Capture the cell that displays the provided text and extract its (x, y) central coordinate. 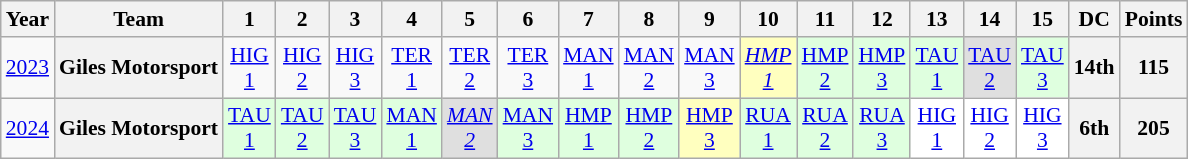
4 (412, 19)
3 (356, 19)
TER3 (528, 68)
Points (1154, 19)
RUA2 (826, 128)
RUA3 (882, 128)
1 (250, 19)
15 (1042, 19)
14th (1094, 68)
2 (302, 19)
7 (588, 19)
205 (1154, 128)
5 (470, 19)
13 (936, 19)
RUA1 (768, 128)
14 (990, 19)
11 (826, 19)
6 (528, 19)
9 (710, 19)
Team (138, 19)
6th (1094, 128)
10 (768, 19)
TER2 (470, 68)
2024 (28, 128)
12 (882, 19)
8 (650, 19)
115 (1154, 68)
TER1 (412, 68)
Year (28, 19)
DC (1094, 19)
2023 (28, 68)
